For the text-containing cell, return its midpoint in (X, Y) coordinate format. 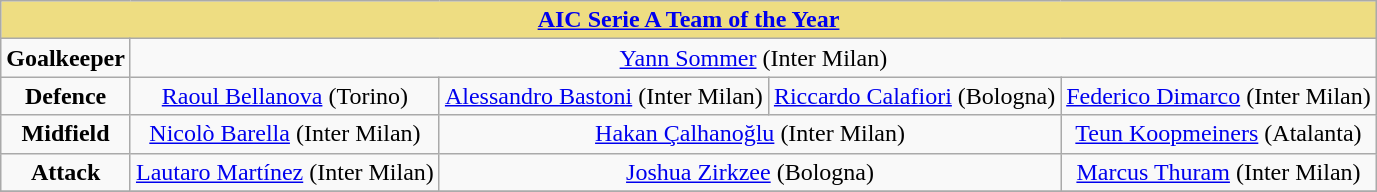
Goalkeeper (66, 58)
Federico Dimarco (Inter Milan) (1219, 96)
Yann Sommer (Inter Milan) (753, 58)
Teun Koopmeiners (Atalanta) (1219, 134)
Marcus Thuram (Inter Milan) (1219, 172)
Hakan Çalhanoğlu (Inter Milan) (750, 134)
Joshua Zirkzee (Bologna) (750, 172)
Alessandro Bastoni (Inter Milan) (604, 96)
Raoul Bellanova (Torino) (284, 96)
Midfield (66, 134)
Lautaro Martínez (Inter Milan) (284, 172)
Riccardo Calafiori (Bologna) (914, 96)
Nicolò Barella (Inter Milan) (284, 134)
Defence (66, 96)
Attack (66, 172)
AIC Serie A Team of the Year (689, 20)
